For the text-containing cell, return its midpoint in (X, Y) coordinate format. 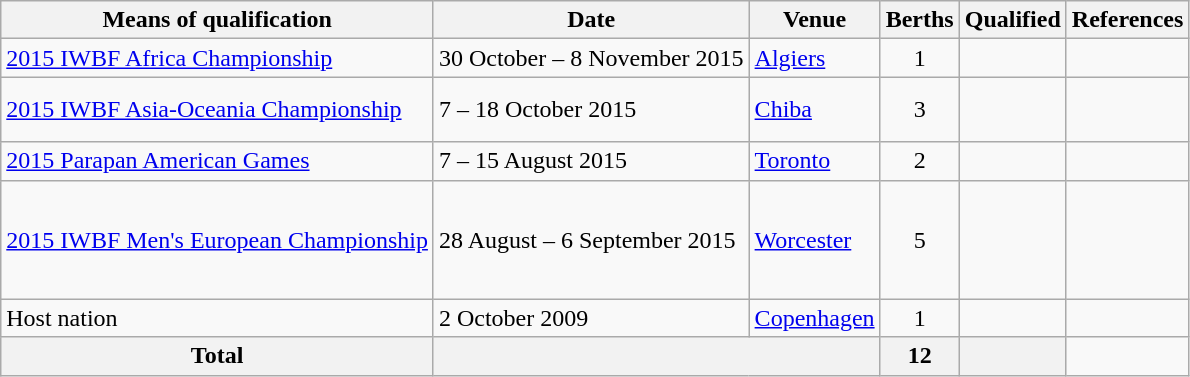
30 October – 8 November 2015 (591, 58)
Berths (920, 20)
2015 IWBF Men's European Championship (218, 240)
Copenhagen (814, 318)
7 – 18 October 2015 (591, 110)
3 (920, 110)
2 October 2009 (591, 318)
Means of qualification (218, 20)
7 – 15 August 2015 (591, 161)
5 (920, 240)
2 (920, 161)
Venue (814, 20)
References (1128, 20)
2015 IWBF Asia-Oceania Championship (218, 110)
Total (218, 356)
2015 IWBF Africa Championship (218, 58)
28 August – 6 September 2015 (591, 240)
12 (920, 356)
Toronto (814, 161)
Chiba (814, 110)
Qualified (1012, 20)
2015 Parapan American Games (218, 161)
Host nation (218, 318)
Worcester (814, 240)
Algiers (814, 58)
Date (591, 20)
